Locate the cell with the specified text and output its [x, y] center coordinate. 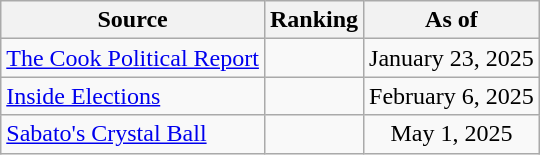
As of [452, 20]
Inside Elections [133, 96]
The Cook Political Report [133, 58]
Sabato's Crystal Ball [133, 134]
Source [133, 20]
January 23, 2025 [452, 58]
May 1, 2025 [452, 134]
February 6, 2025 [452, 96]
Ranking [314, 20]
